Locate the cell with the specified text and output its [X, Y] center coordinate. 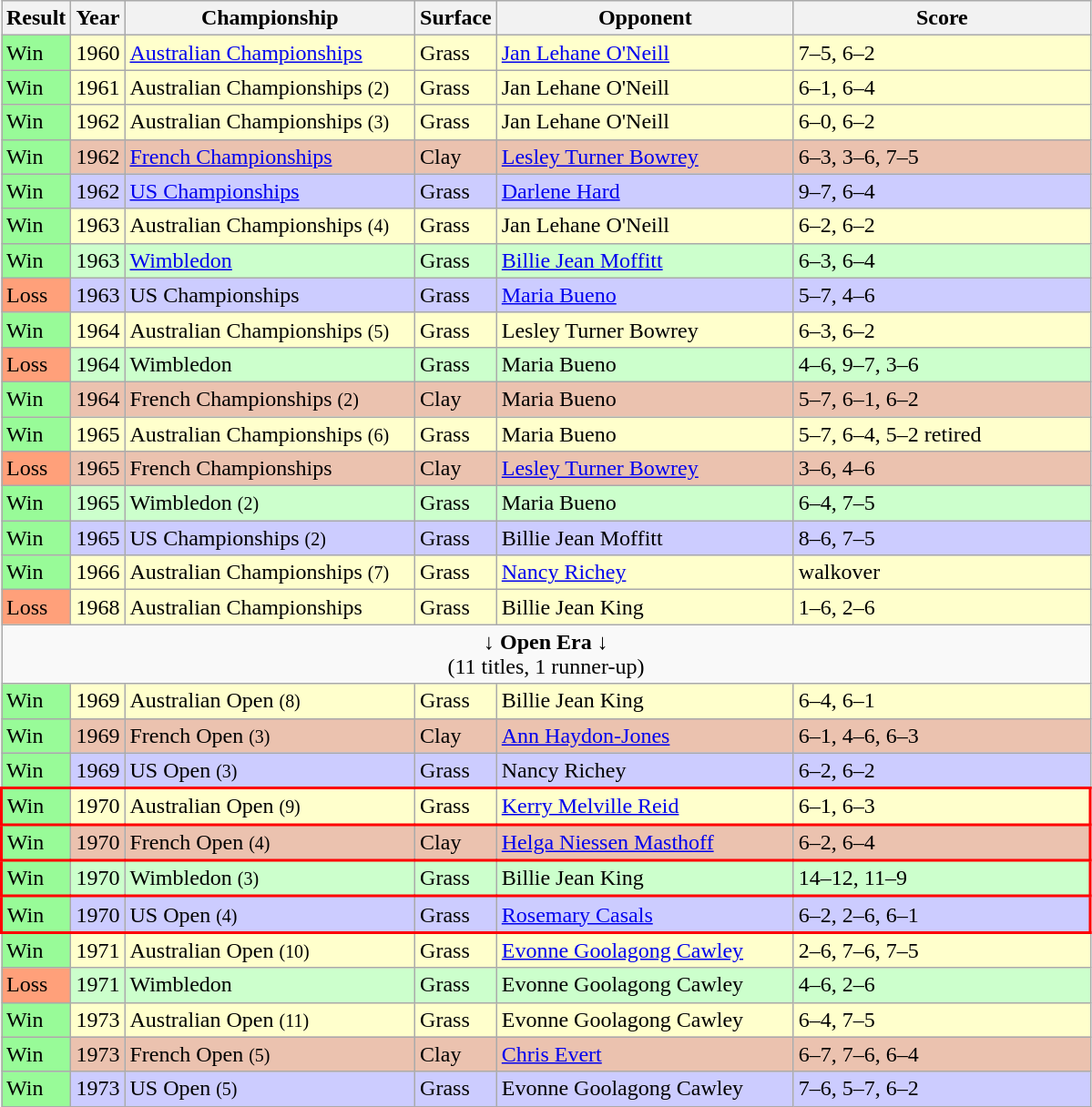
4–6, 2–6 [942, 985]
6–3, 6–4 [942, 260]
9–7, 6–4 [942, 191]
Australian Open (9) [270, 807]
1–6, 2–6 [942, 607]
French Open (3) [270, 736]
Australian Open (8) [270, 701]
Australian Championships (6) [270, 434]
Australian Championships (2) [270, 87]
walkover [942, 573]
Opponent [645, 18]
French Open (5) [270, 1054]
4–6, 9–7, 3–6 [942, 364]
14–12, 11–9 [942, 878]
Darlene Hard [645, 191]
Helga Niessen Masthoff [645, 842]
1968 [98, 607]
6–7, 7–6, 6–4 [942, 1054]
6–1, 4–6, 6–3 [942, 736]
Surface [456, 18]
↓ Open Era ↓(11 titles, 1 runner-up) [546, 654]
5–7, 6–1, 6–2 [942, 399]
8–6, 7–5 [942, 538]
6–2, 6–4 [942, 842]
6–3, 6–2 [942, 330]
6–1, 6–3 [942, 807]
French Open (4) [270, 842]
6–4, 6–1 [942, 701]
5–7, 4–6 [942, 295]
Result [36, 18]
US Championships (2) [270, 538]
Kerry Melville Reid [645, 807]
Australian Championships (7) [270, 573]
Wimbledon (3) [270, 878]
3–6, 4–6 [942, 469]
6–1, 6–4 [942, 87]
Championship [270, 18]
6–3, 3–6, 7–5 [942, 157]
Australian Championships (5) [270, 330]
US Open (4) [270, 915]
US Open (5) [270, 1089]
French Championships (2) [270, 399]
1966 [98, 573]
Chris Evert [645, 1054]
6–2, 2–6, 6–1 [942, 915]
Australian Open (11) [270, 1020]
2–6, 7–6, 7–5 [942, 950]
Australian Championships (3) [270, 122]
1960 [98, 53]
Rosemary Casals [645, 915]
US Open (3) [270, 770]
1961 [98, 87]
5–7, 6–4, 5–2 retired [942, 434]
Wimbledon (2) [270, 503]
Australian Championships (4) [270, 226]
6–0, 6–2 [942, 122]
Year [98, 18]
Score [942, 18]
7–6, 5–7, 6–2 [942, 1089]
7–5, 6–2 [942, 53]
Ann Haydon-Jones [645, 736]
Australian Open (10) [270, 950]
